Pinpoint the cell where the given text exists, returning its [X, Y] midpoint coordinate. 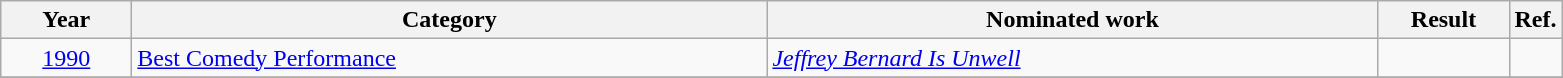
1990 [66, 58]
Ref. [1536, 20]
Year [66, 20]
Result [1444, 20]
Jeffrey Bernard Is Unwell [1072, 58]
Best Comedy Performance [450, 58]
Nominated work [1072, 20]
Category [450, 20]
